Scan for the cell matching the given text and deliver its [X, Y] coordinate at center. 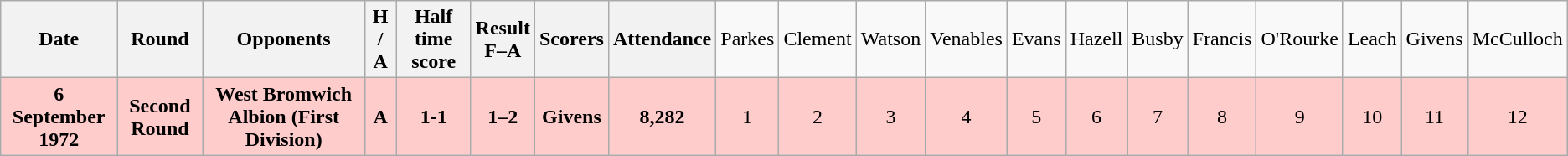
3 [890, 117]
McCulloch [1518, 39]
ResultF–A [503, 39]
Venables [967, 39]
Opponents [283, 39]
Date [59, 39]
H / A [380, 39]
O'Rourke [1300, 39]
1–2 [503, 117]
11 [1434, 117]
Scorers [571, 39]
10 [1372, 117]
Attendance [662, 39]
2 [818, 117]
5 [1036, 117]
7 [1158, 117]
Round [161, 39]
6 September 1972 [59, 117]
9 [1300, 117]
Francis [1222, 39]
6 [1096, 117]
Hazell [1096, 39]
12 [1518, 117]
8 [1222, 117]
West Bromwich Albion (First Division) [283, 117]
4 [967, 117]
A [380, 117]
Parkes [747, 39]
1-1 [434, 117]
Half time score [434, 39]
8,282 [662, 117]
Leach [1372, 39]
1 [747, 117]
Clement [818, 39]
Busby [1158, 39]
Evans [1036, 39]
Second Round [161, 117]
Watson [890, 39]
